Output the [x, y] coordinate of the center of the cell containing the given text.  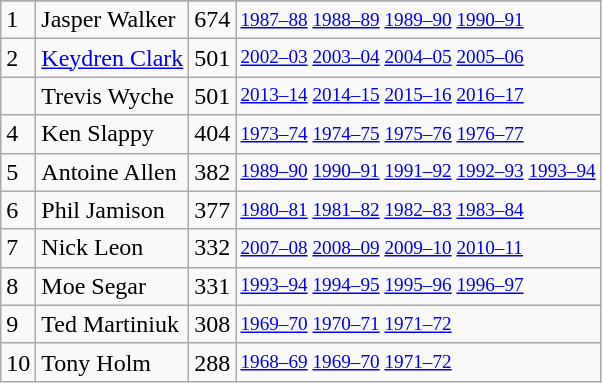
332 [212, 248]
Jasper Walker [112, 20]
2013–14 2014–15 2015–16 2016–17 [418, 96]
9 [18, 324]
Keydren Clark [112, 58]
1973–74 1974–75 1975–76 1976–77 [418, 134]
1969–70 1970–71 1971–72 [418, 324]
1980–81 1981–82 1982–83 1983–84 [418, 210]
2002–03 2003–04 2004–05 2005–06 [418, 58]
4 [18, 134]
Tony Holm [112, 362]
Ken Slappy [112, 134]
308 [212, 324]
331 [212, 286]
Antoine Allen [112, 172]
Moe Segar [112, 286]
1993–94 1994–95 1995–96 1996–97 [418, 286]
404 [212, 134]
2 [18, 58]
2007–08 2008–09 2009–10 2010–11 [418, 248]
377 [212, 210]
6 [18, 210]
1987–88 1988–89 1989–90 1990–91 [418, 20]
1968–69 1969–70 1971–72 [418, 362]
Nick Leon [112, 248]
674 [212, 20]
1989–90 1990–91 1991–92 1992–93 1993–94 [418, 172]
Trevis Wyche [112, 96]
1 [18, 20]
8 [18, 286]
Phil Jamison [112, 210]
Ted Martiniuk [112, 324]
10 [18, 362]
382 [212, 172]
288 [212, 362]
5 [18, 172]
7 [18, 248]
